Locate the cell with the specified text and output its (X, Y) center coordinate. 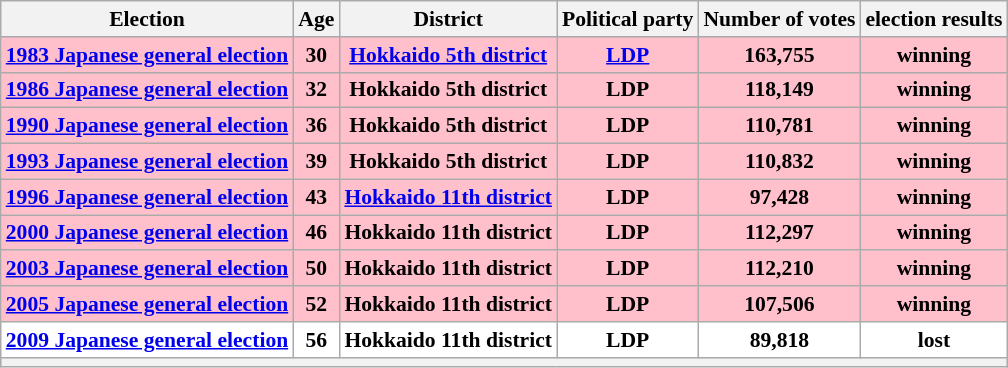
1993 Japanese general election (147, 162)
97,428 (779, 197)
112,210 (779, 269)
Political party (628, 19)
107,506 (779, 304)
2000 Japanese general election (147, 233)
Election (147, 19)
50 (316, 269)
1996 Japanese general election (147, 197)
election results (934, 19)
2005 Japanese general election (147, 304)
163,755 (779, 55)
1986 Japanese general election (147, 90)
110,781 (779, 126)
1990 Japanese general election (147, 126)
43 (316, 197)
112,297 (779, 233)
Number of votes (779, 19)
32 (316, 90)
2003 Japanese general election (147, 269)
46 (316, 233)
lost (934, 340)
39 (316, 162)
30 (316, 55)
52 (316, 304)
1983 Japanese general election (147, 55)
118,149 (779, 90)
District (448, 19)
89,818 (779, 340)
36 (316, 126)
110,832 (779, 162)
56 (316, 340)
Age (316, 19)
2009 Japanese general election (147, 340)
